Pinpoint the cell where the given text exists, returning its [X, Y] midpoint coordinate. 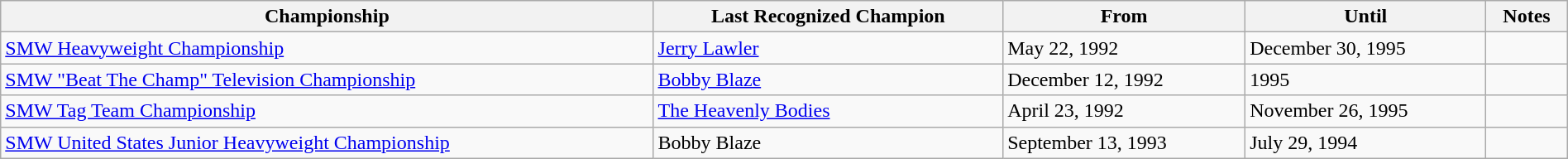
May 22, 1992 [1125, 48]
April 23, 1992 [1125, 111]
Championship [327, 17]
Last Recognized Champion [829, 17]
July 29, 1994 [1366, 142]
SMW Tag Team Championship [327, 111]
SMW Heavyweight Championship [327, 48]
December 30, 1995 [1366, 48]
SMW United States Junior Heavyweight Championship [327, 142]
Jerry Lawler [829, 48]
From [1125, 17]
November 26, 1995 [1366, 111]
December 12, 1992 [1125, 79]
September 13, 1993 [1125, 142]
1995 [1366, 79]
Until [1366, 17]
The Heavenly Bodies [829, 111]
Notes [1527, 17]
SMW "Beat The Champ" Television Championship [327, 79]
